Determine the (X, Y) coordinate at the center of the cell enclosing the given text.  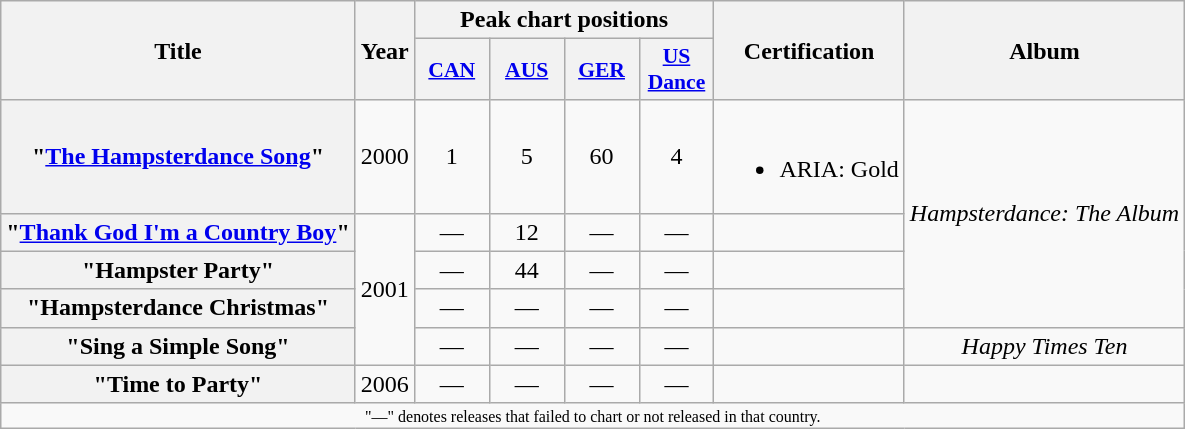
5 (526, 156)
"—" denotes releases that failed to chart or not released in that country. (593, 415)
"The Hampsterdance Song" (178, 156)
Peak chart positions (564, 20)
Year (384, 50)
12 (526, 232)
"Time to Party" (178, 384)
Title (178, 50)
Hampsterdance: The Album (1044, 214)
Album (1044, 50)
"Sing a Simple Song" (178, 346)
"Hampster Party" (178, 270)
AUS (526, 70)
CAN (452, 70)
44 (526, 270)
60 (602, 156)
Certification (809, 50)
1 (452, 156)
Happy Times Ten (1044, 346)
"Hampsterdance Christmas" (178, 308)
"Thank God I'm a Country Boy" (178, 232)
US Dance (676, 70)
2001 (384, 289)
GER (602, 70)
ARIA: Gold (809, 156)
2006 (384, 384)
4 (676, 156)
2000 (384, 156)
